Output the (X, Y) coordinate of the center of the cell containing the given text.  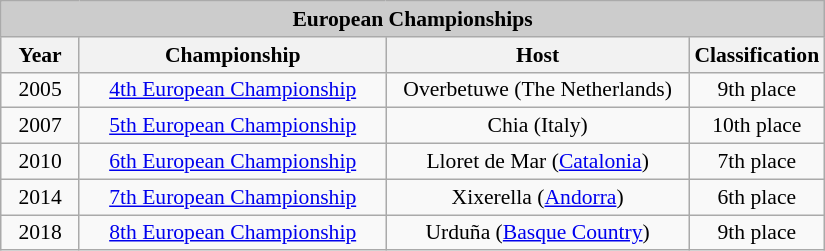
5th European Championship (232, 126)
2010 (40, 162)
6th place (756, 197)
10th place (756, 126)
Year (40, 55)
8th European Championship (232, 233)
7th place (756, 162)
Classification (756, 55)
2018 (40, 233)
Xixerella (Andorra) (538, 197)
European Championships (413, 19)
2014 (40, 197)
2007 (40, 126)
Lloret de Mar (Catalonia) (538, 162)
Host (538, 55)
7th European Championship (232, 197)
4th European Championship (232, 90)
Overbetuwe (The Netherlands) (538, 90)
2005 (40, 90)
6th European Championship (232, 162)
Urduña (Basque Country) (538, 233)
Championship (232, 55)
Chia (Italy) (538, 126)
